Find where the given text appears and provide that cell's center as (x, y) coordinate. 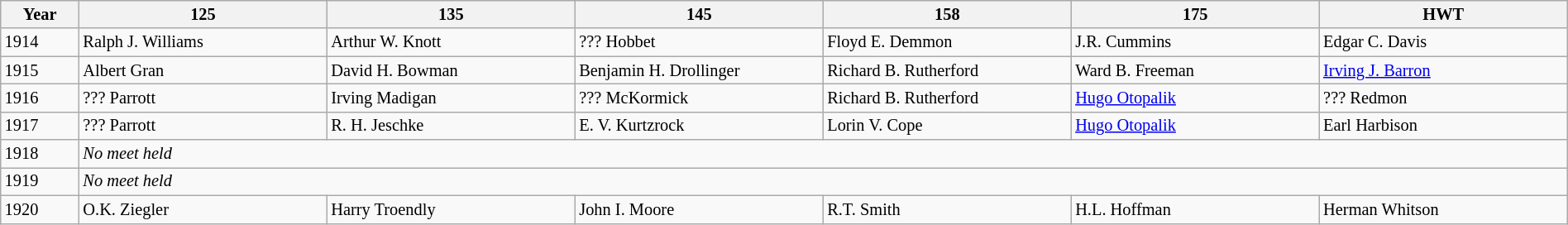
J.R. Cummins (1195, 42)
1918 (40, 154)
Ward B. Freeman (1195, 70)
??? Redmon (1443, 98)
Lorin V. Cope (947, 126)
145 (699, 14)
Edgar C. Davis (1443, 42)
HWT (1443, 14)
??? McKormick (699, 98)
1917 (40, 126)
Albert Gran (203, 70)
R.T. Smith (947, 209)
175 (1195, 14)
Irving Madigan (451, 98)
R. H. Jeschke (451, 126)
David H. Bowman (451, 70)
1914 (40, 42)
125 (203, 14)
E. V. Kurtzrock (699, 126)
158 (947, 14)
Arthur W. Knott (451, 42)
135 (451, 14)
??? Hobbet (699, 42)
1919 (40, 181)
Floyd E. Demmon (947, 42)
Year (40, 14)
H.L. Hoffman (1195, 209)
Benjamin H. Drollinger (699, 70)
1916 (40, 98)
Herman Whitson (1443, 209)
1920 (40, 209)
O.K. Ziegler (203, 209)
Irving J. Barron (1443, 70)
1915 (40, 70)
John I. Moore (699, 209)
Harry Troendly (451, 209)
Ralph J. Williams (203, 42)
Earl Harbison (1443, 126)
